Identify which cell holds the provided text, then report its (x, y) central coordinate. 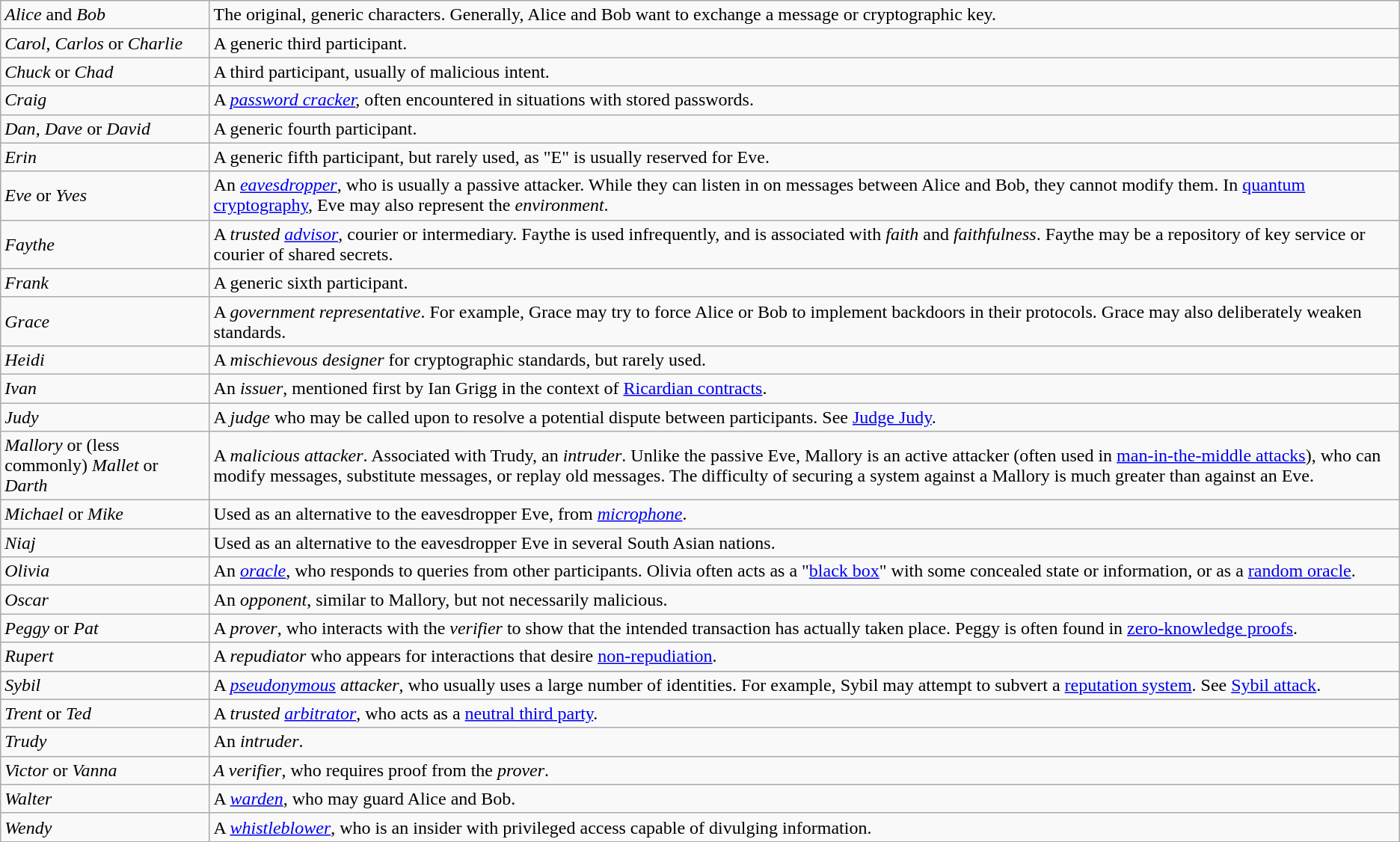
Erin (105, 157)
A generic third participant. (805, 43)
Ivan (105, 388)
A third participant, usually of malicious intent. (805, 72)
Olivia (105, 571)
Used as an alternative to the eavesdropper Eve in several South Asian nations. (805, 543)
Chuck or Chad (105, 72)
Used as an alternative to the eavesdropper Eve, from microphone. (805, 514)
Rupert (105, 657)
A mischievous designer for cryptographic standards, but rarely used. (805, 360)
Heidi (105, 360)
An intruder. (805, 742)
A password cracker, often encountered in situations with stored passwords. (805, 100)
Carol, Carlos or Charlie (105, 43)
Judy (105, 417)
Faythe (105, 244)
Craig (105, 100)
A whistleblower, who is an insider with privileged access capable of divulging information. (805, 827)
Oscar (105, 600)
Frank (105, 283)
A warden, who may guard Alice and Bob. (805, 799)
Peggy or Pat (105, 628)
The original, generic characters. Generally, Alice and Bob want to exchange a message or cryptographic key. (805, 15)
Sybil (105, 685)
Niaj (105, 543)
Dan, Dave or David (105, 129)
A judge who may be called upon to resolve a potential dispute between participants. See Judge Judy. (805, 417)
A repudiator who appears for interactions that desire non-repudiation. (805, 657)
Walter (105, 799)
An opponent, similar to Mallory, but not necessarily malicious. (805, 600)
Eve or Yves (105, 196)
A trusted arbitrator, who acts as a neutral third party. (805, 713)
Mallory or (less commonly) Mallet or Darth (105, 466)
Victor or Vanna (105, 770)
A generic sixth participant. (805, 283)
Grace (105, 322)
Michael or Mike (105, 514)
Wendy (105, 827)
Alice and Bob (105, 15)
A verifier, who requires proof from the prover. (805, 770)
Trent or Ted (105, 713)
A generic fourth participant. (805, 129)
An issuer, mentioned first by Ian Grigg in the context of Ricardian contracts. (805, 388)
Trudy (105, 742)
A generic fifth participant, but rarely used, as "E" is usually reserved for Eve. (805, 157)
